Locate the cell with the specified text and output its (x, y) center coordinate. 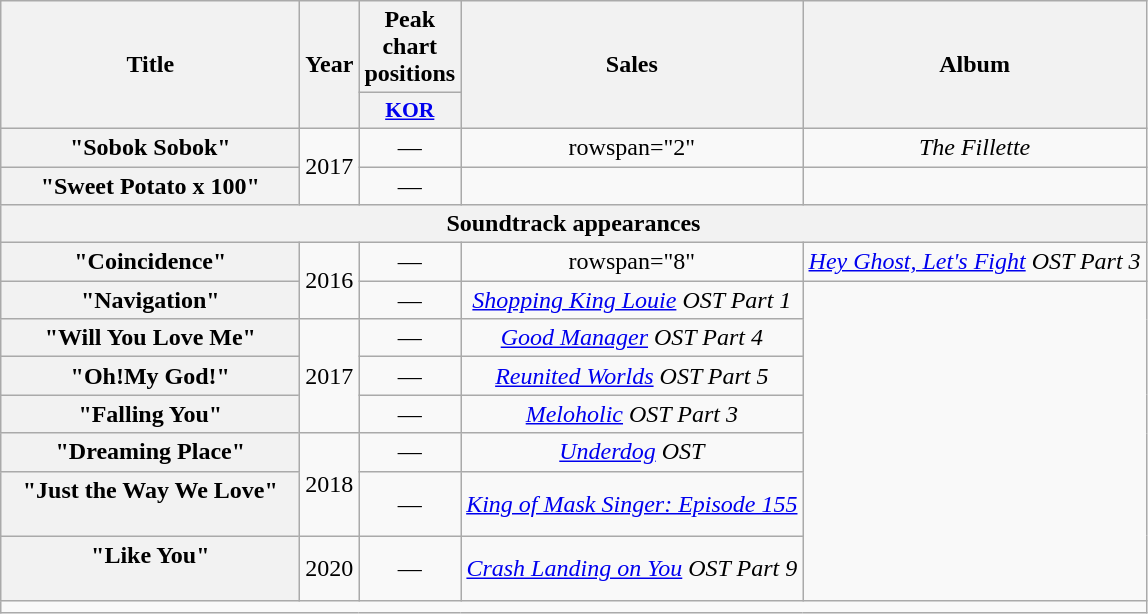
"Will You Love Me" (150, 338)
2018 (330, 484)
"Dreaming Place" (150, 452)
Good Manager OST Part 4 (632, 338)
Title (150, 65)
Soundtrack appearances (574, 224)
"Sobok Sobok" (150, 147)
Hey Ghost, Let's Fight OST Part 3 (974, 262)
Crash Landing on You OST Part 9 (632, 568)
The Fillette (974, 147)
Underdog OST (632, 452)
Reunited Worlds OST Part 5 (632, 376)
King of Mask Singer: Episode 155 (632, 504)
"Navigation" (150, 300)
rowspan="8" (632, 262)
"Like You" (150, 568)
KOR (410, 111)
rowspan="2" (632, 147)
"Falling You" (150, 414)
Meloholic OST Part 3 (632, 414)
Sales (632, 65)
"Coincidence" (150, 262)
"Sweet Potato x 100" (150, 185)
Year (330, 65)
"Just the Way We Love" (150, 504)
"Oh!My God!" (150, 376)
Peak chart positions (410, 47)
2016 (330, 281)
2020 (330, 568)
Shopping King Louie OST Part 1 (632, 300)
Album (974, 65)
